Scan for the cell matching the given text and deliver its [X, Y] coordinate at center. 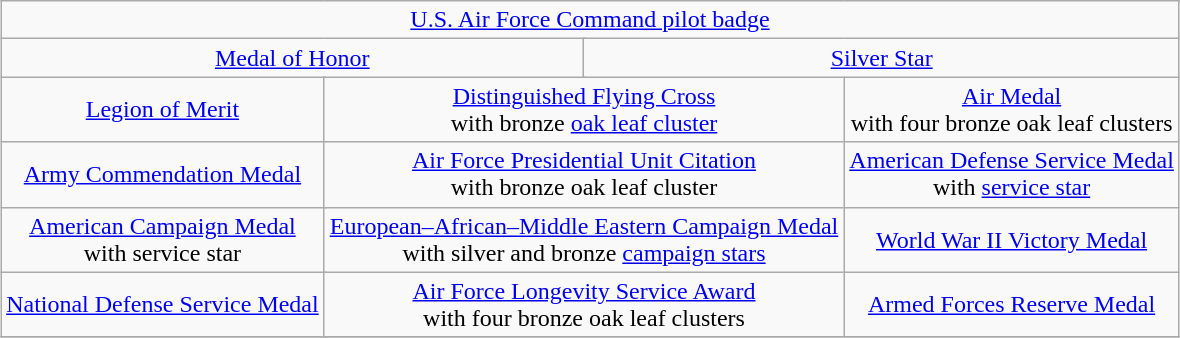
Air Force Presidential Unit Citationwith bronze oak leaf cluster [584, 174]
Medal of Honor [292, 58]
Army Commendation Medal [163, 174]
Distinguished Flying Crosswith bronze oak leaf cluster [584, 110]
American Defense Service Medalwith service star [1012, 174]
American Campaign Medalwith service star [163, 240]
U.S. Air Force Command pilot badge [590, 20]
Silver Star [882, 58]
National Defense Service Medal [163, 304]
European–African–Middle Eastern Campaign Medalwith silver and bronze campaign stars [584, 240]
World War II Victory Medal [1012, 240]
Air Medalwith four bronze oak leaf clusters [1012, 110]
Legion of Merit [163, 110]
Air Force Longevity Service Awardwith four bronze oak leaf clusters [584, 304]
Armed Forces Reserve Medal [1012, 304]
